Determine the [x, y] coordinate at the center of the cell enclosing the given text.  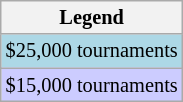
$25,000 tournaments [92, 51]
$15,000 tournaments [92, 85]
Legend [92, 17]
